Return (X, Y) of the center of cell containing provided text 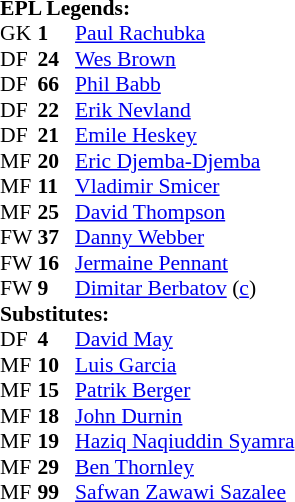
24 (57, 59)
18 (57, 416)
25 (57, 212)
10 (57, 365)
1 (57, 33)
21 (57, 135)
9 (57, 289)
15 (57, 391)
4 (57, 339)
16 (57, 263)
19 (57, 441)
22 (57, 110)
11 (57, 187)
GK (19, 33)
29 (57, 467)
37 (57, 237)
66 (57, 85)
20 (57, 161)
